For the text-containing cell, return its midpoint in [X, Y] coordinate format. 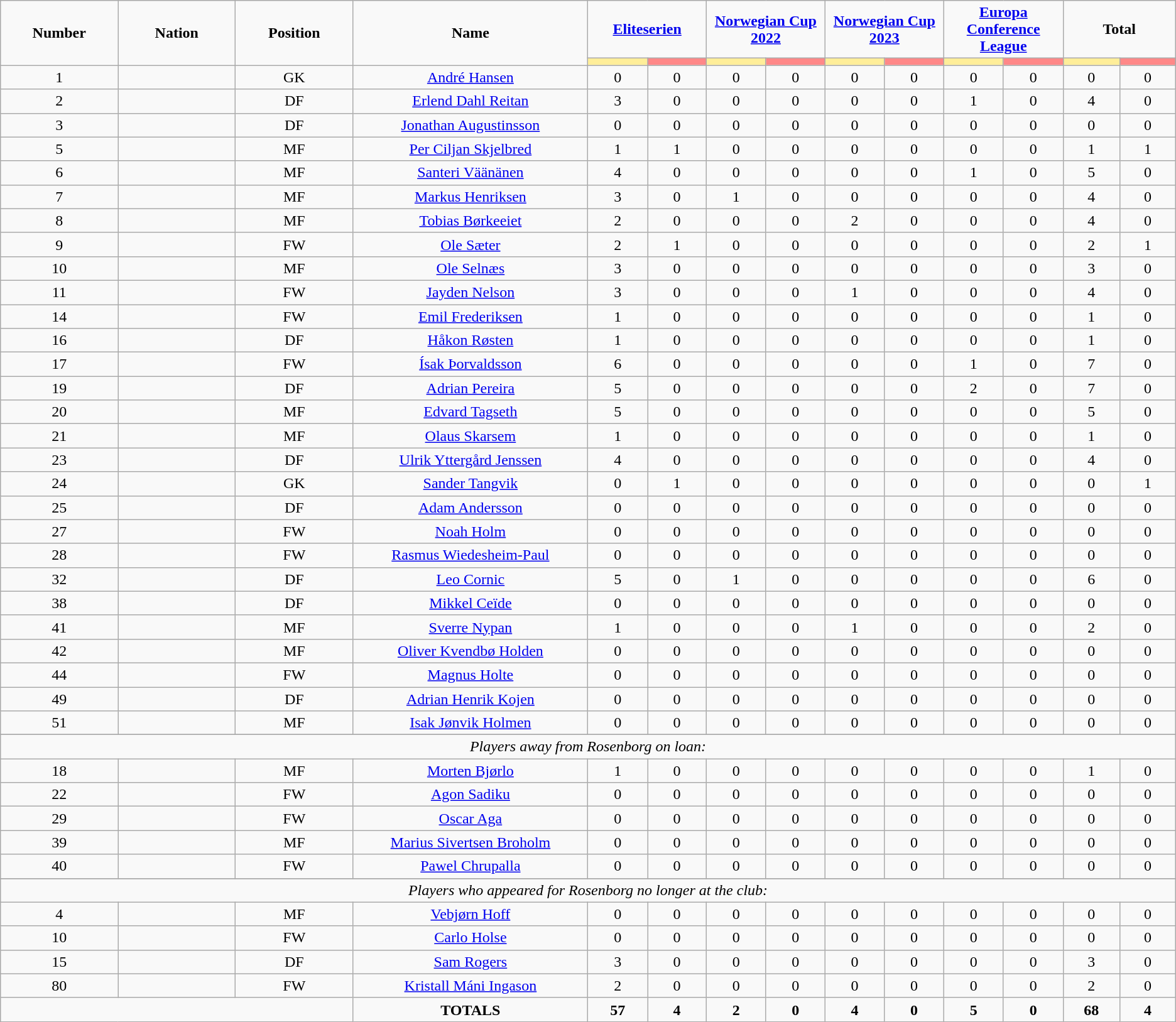
11 [59, 292]
Håkon Røsten [471, 340]
22 [59, 795]
Isak Jønvik Holmen [471, 723]
8 [59, 220]
Kristall Máni Ingason [471, 986]
Erlend Dahl Reitan [471, 101]
Norwegian Cup 2023 [885, 30]
Pawel Chrupalla [471, 866]
80 [59, 986]
Adrian Henrik Kojen [471, 699]
Adrian Pereira [471, 388]
Ísak Þorvaldsson [471, 364]
Total [1119, 30]
TOTALS [471, 1009]
Number [59, 33]
32 [59, 579]
20 [59, 412]
Sverre Nypan [471, 627]
Jayden Nelson [471, 292]
49 [59, 699]
18 [59, 771]
57 [618, 1009]
Oscar Aga [471, 818]
André Hansen [471, 77]
16 [59, 340]
Emil Frederiksen [471, 316]
19 [59, 388]
Santeri Väänänen [471, 173]
24 [59, 484]
38 [59, 603]
Eliteserien [647, 30]
Oliver Kvendbø Holden [471, 651]
Ole Sæter [471, 244]
41 [59, 627]
21 [59, 436]
42 [59, 651]
44 [59, 675]
27 [59, 531]
Sander Tangvik [471, 484]
Rasmus Wiedesheim-Paul [471, 555]
Mikkel Ceïde [471, 603]
Norwegian Cup 2022 [765, 30]
Carlo Holse [471, 938]
Europa Conference League [1003, 30]
Magnus Holte [471, 675]
Nation [177, 33]
40 [59, 866]
Ulrik Yttergård Jenssen [471, 460]
Marius Sivertsen Broholm [471, 842]
15 [59, 962]
Name [471, 33]
Leo Cornic [471, 579]
9 [59, 244]
25 [59, 508]
28 [59, 555]
51 [59, 723]
Tobias Børkeeiet [471, 220]
Ole Selnæs [471, 268]
39 [59, 842]
Vebjørn Hoff [471, 914]
68 [1091, 1009]
23 [59, 460]
Jonathan Augustinsson [471, 125]
Agon Sadiku [471, 795]
Players who appeared for Rosenborg no longer at the club: [588, 890]
Markus Henriksen [471, 197]
Sam Rogers [471, 962]
17 [59, 364]
Noah Holm [471, 531]
Adam Andersson [471, 508]
Olaus Skarsem [471, 436]
Players away from Rosenborg on loan: [588, 747]
29 [59, 818]
Morten Bjørlo [471, 771]
14 [59, 316]
Per Ciljan Skjelbred [471, 149]
Edvard Tagseth [471, 412]
Position [294, 33]
